Pinpoint the cell where the given text exists, returning its (x, y) midpoint coordinate. 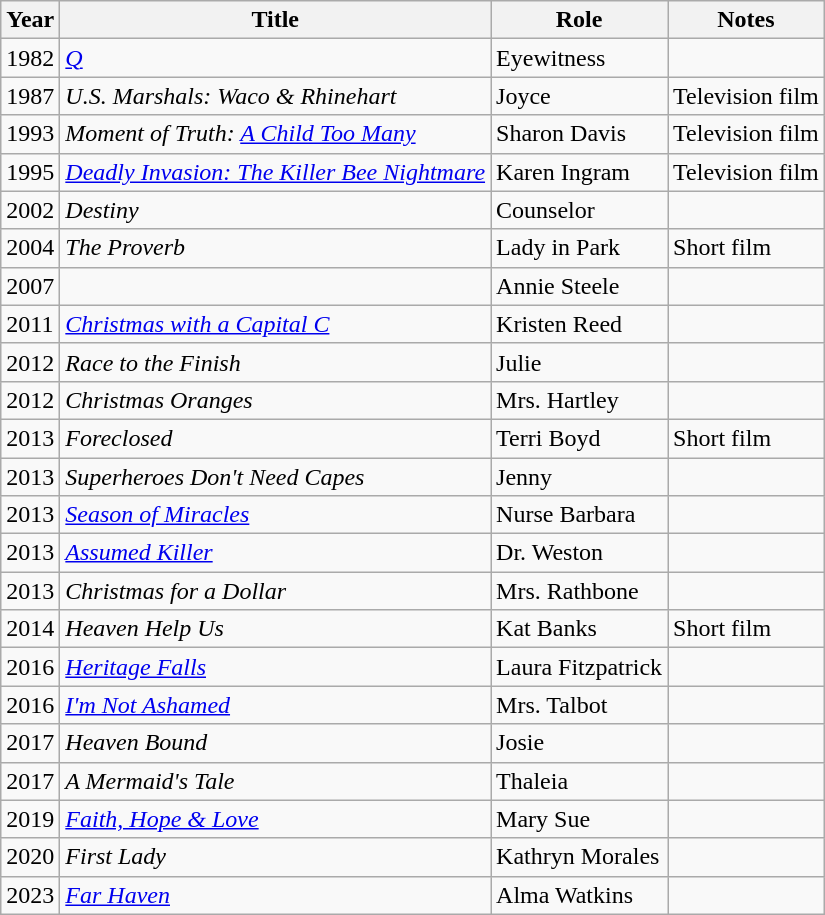
Karen Ingram (580, 172)
2011 (30, 324)
Mrs. Hartley (580, 400)
1987 (30, 96)
Season of Miracles (276, 515)
Race to the Finish (276, 362)
Mrs. Rathbone (580, 591)
Assumed Killer (276, 553)
Destiny (276, 210)
The Proverb (276, 248)
2004 (30, 248)
2014 (30, 629)
Annie Steele (580, 286)
Faith, Hope & Love (276, 819)
U.S. Marshals: Waco & Rhinehart (276, 96)
Lady in Park (580, 248)
Title (276, 20)
Eyewitness (580, 58)
2020 (30, 857)
Notes (746, 20)
First Lady (276, 857)
Laura Fitzpatrick (580, 667)
Superheroes Don't Need Capes (276, 477)
Sharon Davis (580, 134)
Moment of Truth: A Child Too Many (276, 134)
2023 (30, 895)
2007 (30, 286)
2002 (30, 210)
1982 (30, 58)
I'm Not Ashamed (276, 705)
Mary Sue (580, 819)
Jenny (580, 477)
Kat Banks (580, 629)
Role (580, 20)
Heaven Bound (276, 743)
Joyce (580, 96)
A Mermaid's Tale (276, 781)
Thaleia (580, 781)
Kristen Reed (580, 324)
Alma Watkins (580, 895)
1993 (30, 134)
Kathryn Morales (580, 857)
Julie (580, 362)
Deadly Invasion: The Killer Bee Nightmare (276, 172)
Year (30, 20)
Counselor (580, 210)
Q (276, 58)
Christmas Oranges (276, 400)
Heaven Help Us (276, 629)
Christmas with a Capital C (276, 324)
Dr. Weston (580, 553)
Christmas for a Dollar (276, 591)
Heritage Falls (276, 667)
Josie (580, 743)
Foreclosed (276, 438)
1995 (30, 172)
2019 (30, 819)
Terri Boyd (580, 438)
Mrs. Talbot (580, 705)
Far Haven (276, 895)
Nurse Barbara (580, 515)
